Return the [x, y] coordinate for the center point of the cell that contains the specified text.  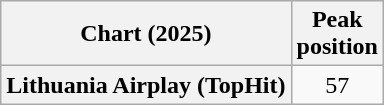
57 [337, 85]
Lithuania Airplay (TopHit) [146, 85]
Peakposition [337, 34]
Chart (2025) [146, 34]
